Pinpoint the cell where the given text exists, returning its [X, Y] midpoint coordinate. 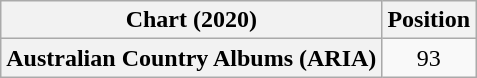
93 [429, 58]
Position [429, 20]
Chart (2020) [192, 20]
Australian Country Albums (ARIA) [192, 58]
